Scan for the cell matching the given text and deliver its (x, y) coordinate at center. 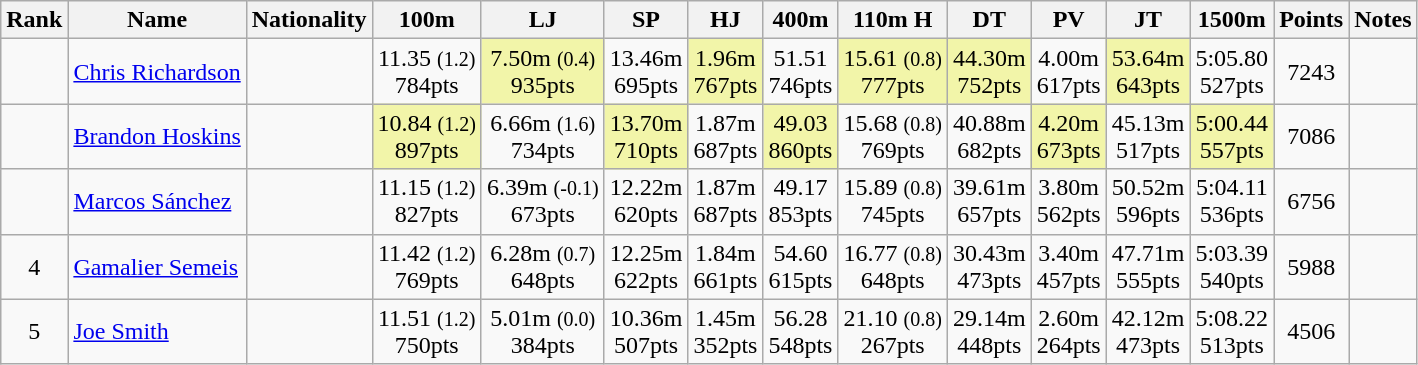
40.88m 682pts (989, 136)
1.45m 352pts (726, 332)
50.52m 596pts (1148, 202)
44.30m 752pts (989, 72)
1.96m 767pts (726, 72)
7243 (1312, 72)
SP (646, 20)
12.22m 620pts (646, 202)
DT (989, 20)
Gamalier Semeis (157, 266)
5:08.22 513pts (1232, 332)
7086 (1312, 136)
15.68 (0.8) 769pts (892, 136)
JT (1148, 20)
6.66m (1.6) 734pts (542, 136)
5:05.80 527pts (1232, 72)
11.42 (1.2) 769pts (426, 266)
5:00.44 557pts (1232, 136)
Joe Smith (157, 332)
11.15 (1.2) 827pts (426, 202)
10.36m 507pts (646, 332)
12.25m 622pts (646, 266)
4.20m 673pts (1068, 136)
Nationality (309, 20)
10.84 (1.2) 897pts (426, 136)
15.89 (0.8) 745pts (892, 202)
Chris Richardson (157, 72)
Brandon Hoskins (157, 136)
1.84m 661pts (726, 266)
Name (157, 20)
HJ (726, 20)
5988 (1312, 266)
49.03 860pts (800, 136)
1500m (1232, 20)
39.61m 657pts (989, 202)
Marcos Sánchez (157, 202)
11.51 (1.2) 750pts (426, 332)
Points (1312, 20)
4506 (1312, 332)
LJ (542, 20)
6.28m (0.7) 648pts (542, 266)
5:04.11 536pts (1232, 202)
110m H (892, 20)
47.71m 555pts (1148, 266)
21.10 (0.8) 267pts (892, 332)
4.00m 617pts (1068, 72)
3.40m 457pts (1068, 266)
56.28 548pts (800, 332)
4 (34, 266)
29.14m 448pts (989, 332)
5.01m (0.0) 384pts (542, 332)
13.46m 695pts (646, 72)
11.35 (1.2) 784pts (426, 72)
3.80m 562pts (1068, 202)
PV (1068, 20)
7.50m (0.4) 935pts (542, 72)
51.51 746pts (800, 72)
13.70m 710pts (646, 136)
53.64m 643pts (1148, 72)
16.77 (0.8) 648pts (892, 266)
6756 (1312, 202)
49.17 853pts (800, 202)
45.13m 517pts (1148, 136)
400m (800, 20)
2.60m 264pts (1068, 332)
Rank (34, 20)
5 (34, 332)
Notes (1383, 20)
15.61 (0.8) 777pts (892, 72)
5:03.39 540pts (1232, 266)
42.12m 473pts (1148, 332)
54.60 615pts (800, 266)
6.39m (-0.1) 673pts (542, 202)
100m (426, 20)
30.43m 473pts (989, 266)
